Return the (x, y) coordinate for the center point of the cell that contains the specified text.  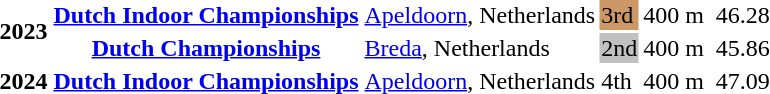
Dutch Indoor Championships (206, 15)
Dutch Championships (206, 48)
Breda, Netherlands (480, 48)
3rd (620, 15)
Apeldoorn, Netherlands (480, 15)
2nd (620, 48)
